Locate the cell with the specified text and output its [x, y] center coordinate. 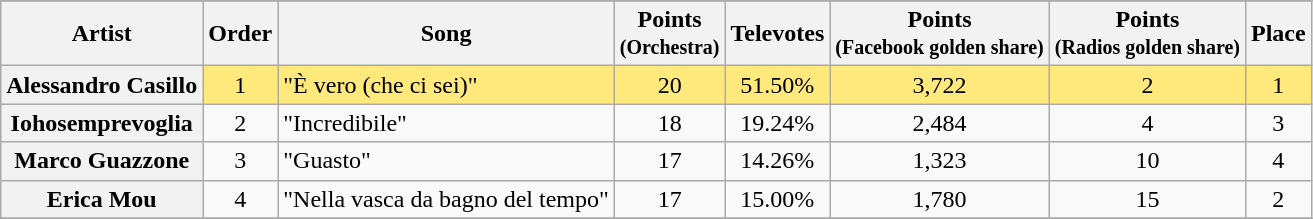
1,780 [940, 199]
19.24% [778, 123]
14.26% [778, 161]
"Nella vasca da bagno del tempo" [446, 199]
Points(Facebook golden share) [940, 34]
Iohosemprevoglia [102, 123]
Erica Mou [102, 199]
Song [446, 34]
"È vero (che ci sei)" [446, 85]
"Guasto" [446, 161]
Points(Orchestra) [670, 34]
2,484 [940, 123]
18 [670, 123]
10 [1147, 161]
20 [670, 85]
Marco Guazzone [102, 161]
Alessandro Casillo [102, 85]
15 [1147, 199]
3,722 [940, 85]
15.00% [778, 199]
Televotes [778, 34]
1,323 [940, 161]
"Incredibile" [446, 123]
Place [1278, 34]
Order [240, 34]
Points(Radios golden share) [1147, 34]
Artist [102, 34]
51.50% [778, 85]
